Return the (X, Y) coordinate for the center point of the cell that contains the specified text.  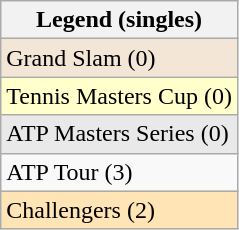
Challengers (2) (120, 210)
Tennis Masters Cup (0) (120, 96)
Legend (singles) (120, 20)
ATP Tour (3) (120, 172)
ATP Masters Series (0) (120, 134)
Grand Slam (0) (120, 58)
